Detect which cell encompasses the target text, then output its (X, Y) center coordinate. 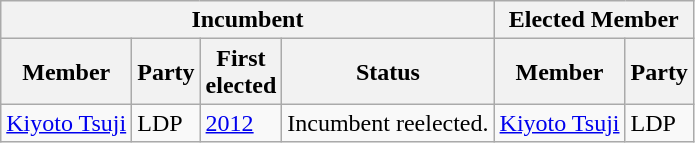
Incumbent reelected. (388, 123)
2012 (241, 123)
Elected Member (594, 20)
Firstelected (241, 72)
Status (388, 72)
Incumbent (248, 20)
